Extract the (X, Y) coordinate from the center of the cell holding the provided text.  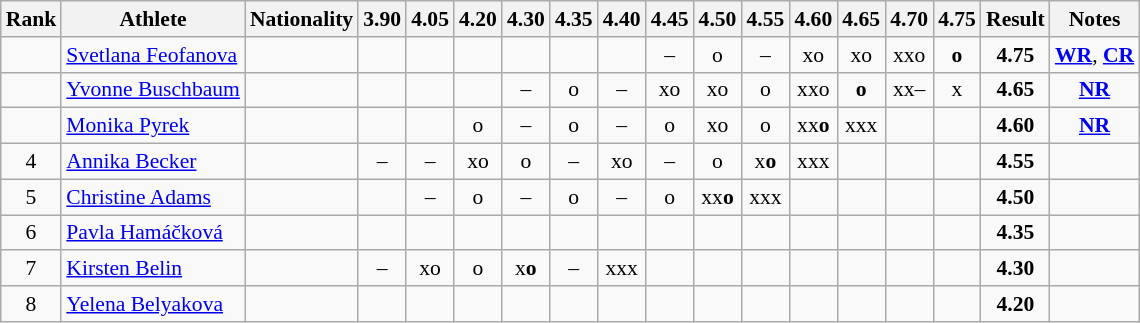
4.40 (622, 19)
7 (32, 269)
WR, CR (1094, 55)
4.05 (430, 19)
Svetlana Feofanova (153, 55)
xx– (909, 90)
4 (32, 162)
8 (32, 304)
Nationality (302, 19)
Notes (1094, 19)
6 (32, 233)
3.90 (382, 19)
Annika Becker (153, 162)
Monika Pyrek (153, 126)
Yelena Belyakova (153, 304)
Rank (32, 19)
Christine Adams (153, 197)
4.70 (909, 19)
Kirsten Belin (153, 269)
Yvonne Buschbaum (153, 90)
Result (1016, 19)
x (957, 90)
Athlete (153, 19)
4.45 (670, 19)
5 (32, 197)
Pavla Hamáčková (153, 233)
